Scan for the cell matching the given text and deliver its (X, Y) coordinate at center. 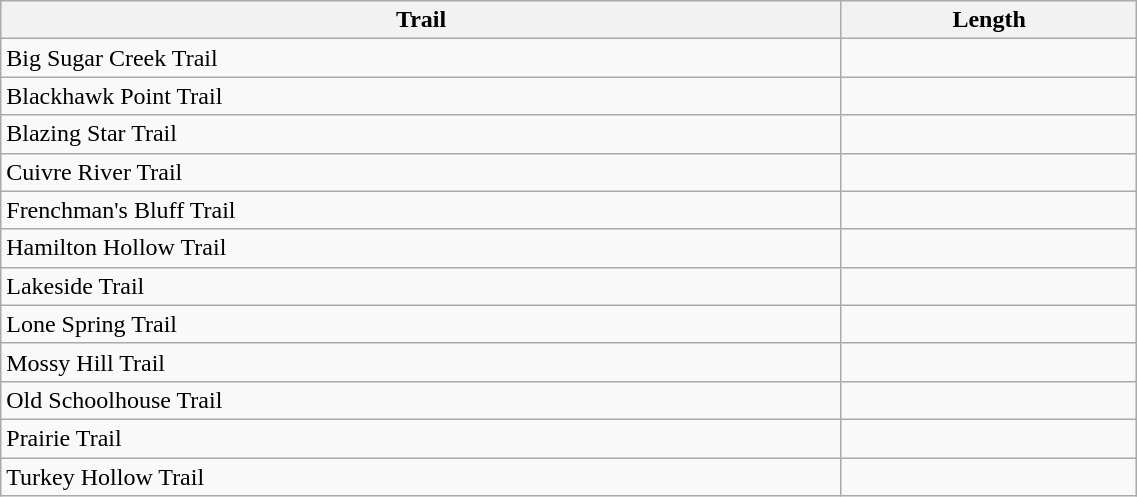
Blackhawk Point Trail (422, 96)
Old Schoolhouse Trail (422, 400)
Lakeside Trail (422, 286)
Mossy Hill Trail (422, 362)
Cuivre River Trail (422, 172)
Turkey Hollow Trail (422, 477)
Hamilton Hollow Trail (422, 248)
Lone Spring Trail (422, 324)
Prairie Trail (422, 438)
Length (988, 20)
Big Sugar Creek Trail (422, 58)
Blazing Star Trail (422, 134)
Trail (422, 20)
Frenchman's Bluff Trail (422, 210)
